Extract the (X, Y) coordinate from the center of the cell holding the provided text.  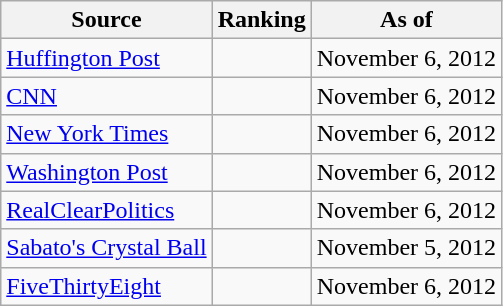
Ranking (262, 20)
CNN (106, 96)
FiveThirtyEight (106, 286)
November 5, 2012 (406, 248)
As of (406, 20)
New York Times (106, 134)
RealClearPolitics (106, 210)
Source (106, 20)
Huffington Post (106, 58)
Washington Post (106, 172)
Sabato's Crystal Ball (106, 248)
